Return the [x, y] coordinate for the center point of the cell that contains the specified text.  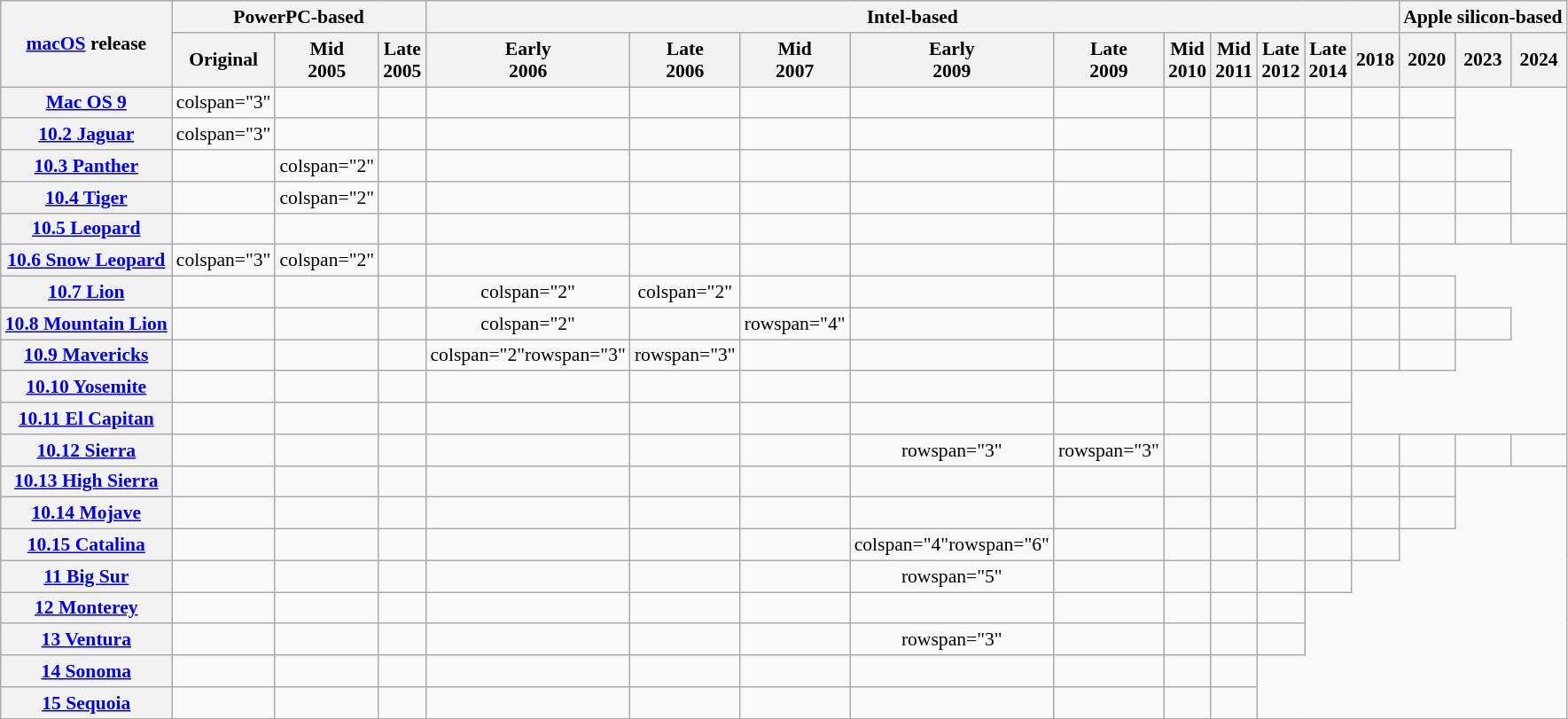
Late2014 [1328, 60]
Mid2005 [326, 60]
2023 [1482, 60]
Original [223, 60]
10.12 Sierra [87, 450]
colspan="4"rowspan="6" [952, 545]
Late2012 [1280, 60]
rowspan="5" [952, 576]
10.8 Mountain Lion [87, 324]
Apple silicon-based [1482, 17]
12 Monterey [87, 608]
Mac OS 9 [87, 103]
10.4 Tiger [87, 198]
13 Ventura [87, 640]
10.13 High Sierra [87, 481]
colspan="2"rowspan="3" [527, 356]
10.6 Snow Leopard [87, 261]
rowspan="4" [795, 324]
14 Sonoma [87, 671]
PowerPC-based [300, 17]
Mid2011 [1234, 60]
Early2006 [527, 60]
10.3 Panther [87, 166]
Late2006 [685, 60]
10.14 Mojave [87, 513]
2018 [1376, 60]
11 Big Sur [87, 576]
10.15 Catalina [87, 545]
macOS release [87, 44]
Intel-based [912, 17]
2020 [1427, 60]
2024 [1539, 60]
Late2005 [402, 60]
10.11 El Capitan [87, 418]
10.9 Mavericks [87, 356]
10.5 Leopard [87, 229]
10.10 Yosemite [87, 387]
10.2 Jaguar [87, 135]
15 Sequoia [87, 703]
Mid2010 [1188, 60]
Early2009 [952, 60]
Late2009 [1109, 60]
10.7 Lion [87, 293]
Mid2007 [795, 60]
